Extract the [x, y] coordinate from the center of the cell holding the provided text.  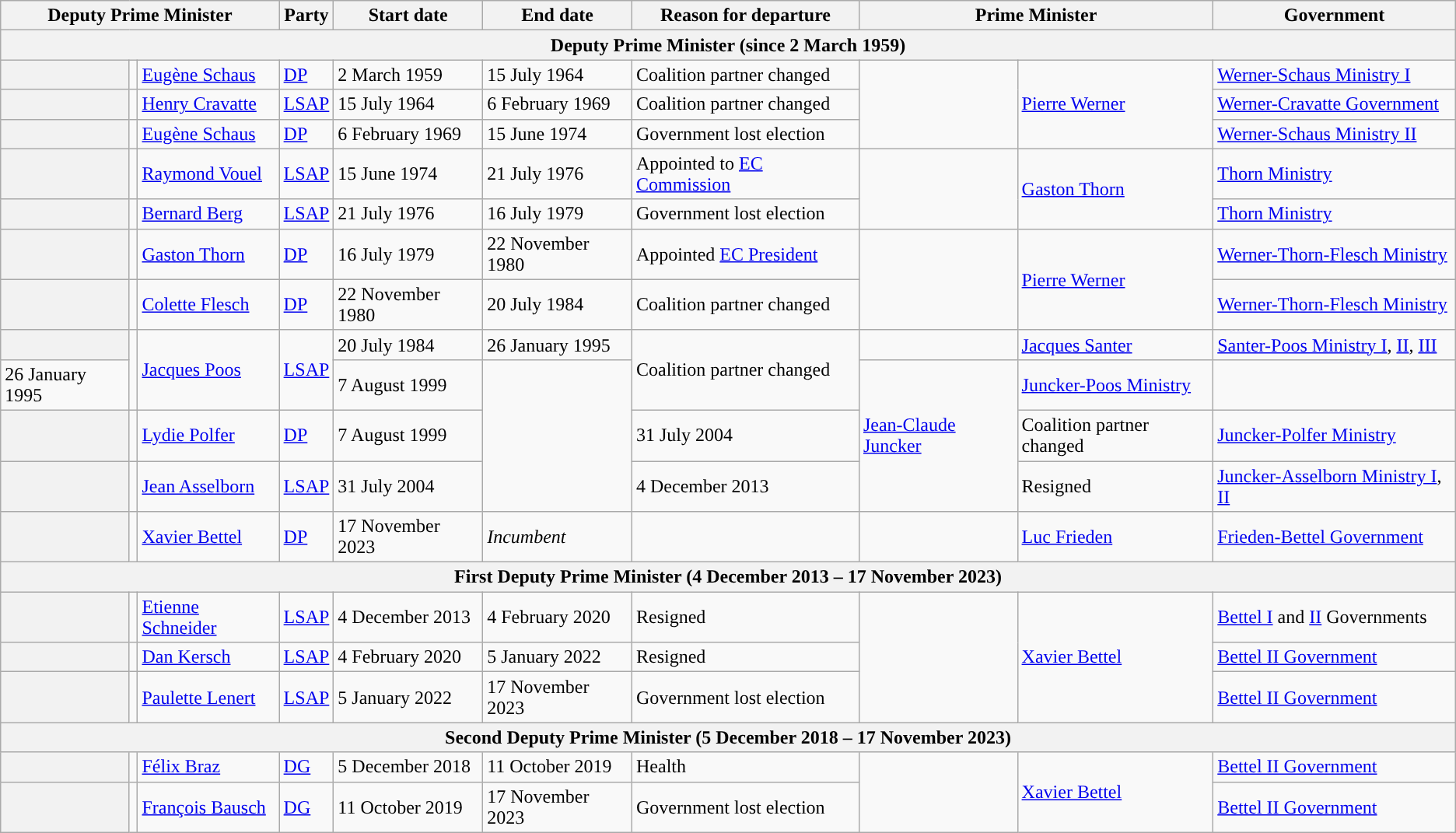
Dan Kersch [208, 657]
Juncker-Asselborn Ministry I, II [1335, 485]
Party [306, 16]
Appointed EC President [745, 254]
Government [1335, 16]
Start date [408, 16]
Jacques Santer [1115, 345]
Bettel I and II Governments [1335, 618]
Deputy Prime Minister [140, 16]
5 December 2018 [408, 767]
Werner-Cravatte Government [1335, 104]
End date [558, 16]
Luc Frieden [1115, 537]
Werner-Schaus Ministry II [1335, 134]
Jean Asselborn [208, 485]
2 March 1959 [408, 75]
Deputy Prime Minister (since 2 March 1959) [728, 45]
Santer-Poos Ministry I, II, III [1335, 345]
Jean-Claude Juncker [938, 436]
First Deputy Prime Minister (4 December 2013 – 17 November 2023) [728, 577]
François Bausch [208, 807]
Health [745, 767]
Reason for departure [745, 16]
Félix Braz [208, 767]
Frieden-Bettel Government [1335, 537]
Raymond Vouel [208, 174]
Appointed to EC Commission [745, 174]
Jacques Poos [208, 370]
Paulette Lenert [208, 697]
Incumbent [558, 537]
Prime Minister [1036, 16]
Lydie Polfer [208, 436]
Juncker-Poos Ministry [1115, 384]
Bernard Berg [208, 214]
Juncker-Polfer Ministry [1335, 436]
Etienne Schneider [208, 618]
Werner-Schaus Ministry I [1335, 75]
Colette Flesch [208, 305]
Second Deputy Prime Minister (5 December 2018 – 17 November 2023) [728, 737]
Henry Cravatte [208, 104]
